From the cell containing the given text, extract its center point as (X, Y) coordinate. 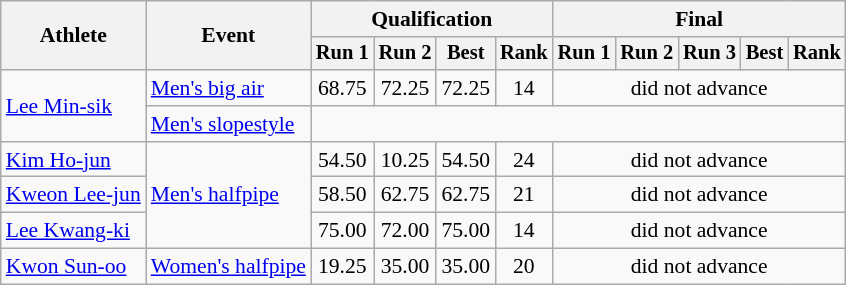
24 (524, 160)
Men's slopestyle (228, 124)
Women's halfpipe (228, 267)
Kweon Lee-jun (74, 195)
20 (524, 267)
10.25 (406, 160)
Run 3 (710, 54)
Men's big air (228, 88)
68.75 (342, 88)
Kim Ho-jun (74, 160)
Lee Kwang-ki (74, 231)
21 (524, 195)
Event (228, 36)
19.25 (342, 267)
72.00 (406, 231)
Final (700, 19)
Men's halfpipe (228, 196)
58.50 (342, 195)
Lee Min-sik (74, 106)
Kwon Sun-oo (74, 267)
Athlete (74, 36)
Qualification (432, 19)
